Identify which cell holds the provided text, then report its (X, Y) central coordinate. 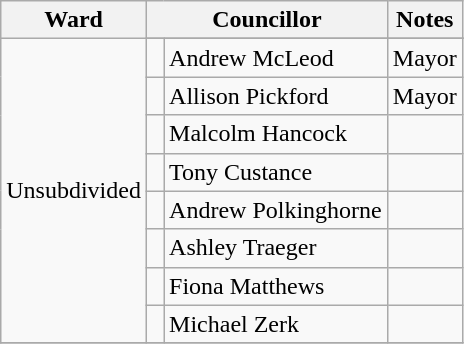
Fiona Matthews (276, 286)
Councillor (266, 20)
Andrew Polkinghorne (276, 210)
Michael Zerk (276, 324)
Notes (424, 20)
Ward (74, 20)
Unsubdivided (74, 191)
Andrew McLeod (276, 58)
Ashley Traeger (276, 248)
Tony Custance (276, 172)
Malcolm Hancock (276, 134)
Allison Pickford (276, 96)
